From the cell containing the given text, extract its center point as (X, Y) coordinate. 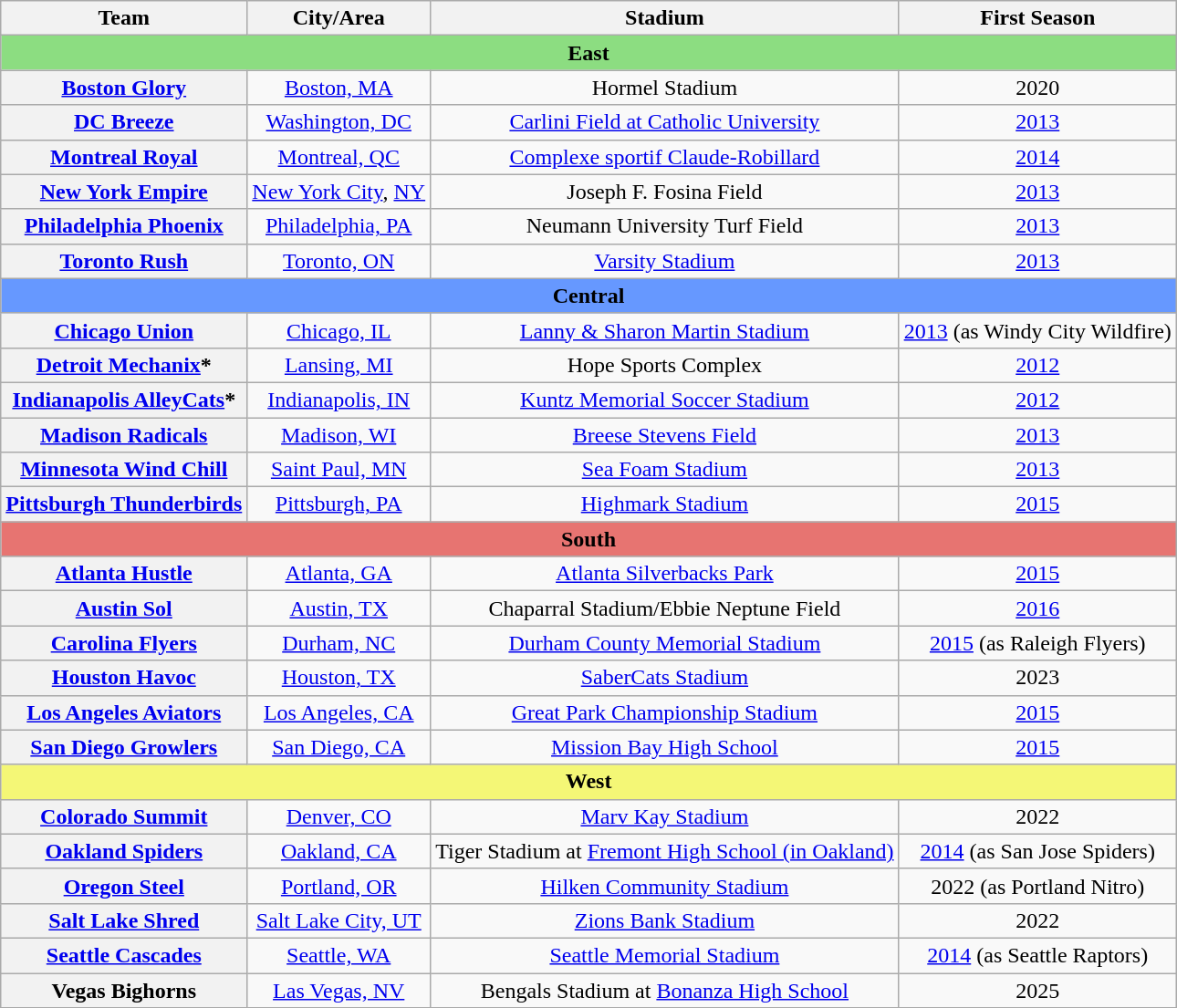
Breese Stevens Field (664, 435)
Boston, MA (339, 88)
Toronto, ON (339, 261)
Houston Havoc (124, 678)
Team (124, 18)
Salt Lake Shred (124, 920)
Philadelphia, PA (339, 226)
Carolina Flyers (124, 643)
Durham, NC (339, 643)
Oregon Steel (124, 886)
Houston, TX (339, 678)
South (589, 539)
Atlanta Silverbacks Park (664, 574)
2015 (as Raleigh Flyers) (1037, 643)
Zions Bank Stadium (664, 920)
2013 (as Windy City Wildfire) (1037, 330)
San Diego Growlers (124, 747)
Atlanta Hustle (124, 574)
2023 (1037, 678)
First Season (1037, 18)
San Diego, CA (339, 747)
Marv Kay Stadium (664, 816)
West (589, 782)
Seattle Memorial Stadium (664, 955)
Tiger Stadium at Fremont High School (in Oakland) (664, 851)
Great Park Championship Stadium (664, 712)
New York Empire (124, 192)
Neumann University Turf Field (664, 226)
Salt Lake City, UT (339, 920)
Seattle Cascades (124, 955)
Las Vegas, NV (339, 990)
Indianapolis AlleyCats* (124, 400)
2022 (as Portland Nitro) (1037, 886)
SaberCats Stadium (664, 678)
Complexe sportif Claude-Robillard (664, 157)
Madison, WI (339, 435)
Joseph F. Fosina Field (664, 192)
Oakland, CA (339, 851)
Kuntz Memorial Soccer Stadium (664, 400)
Sea Foam Stadium (664, 470)
DC Breeze (124, 122)
2014 (as Seattle Raptors) (1037, 955)
Pittsburgh Thunderbirds (124, 504)
Portland, OR (339, 886)
Lanny & Sharon Martin Stadium (664, 330)
Durham County Memorial Stadium (664, 643)
Seattle, WA (339, 955)
Highmark Stadium (664, 504)
Saint Paul, MN (339, 470)
Central (589, 296)
New York City, NY (339, 192)
Hope Sports Complex (664, 365)
Chaparral Stadium/Ebbie Neptune Field (664, 608)
Washington, DC (339, 122)
2016 (1037, 608)
Hilken Community Stadium (664, 886)
Toronto Rush (124, 261)
Madison Radicals (124, 435)
Detroit Mechanix* (124, 365)
Montreal, QC (339, 157)
Boston Glory (124, 88)
City/Area (339, 18)
Oakland Spiders (124, 851)
Colorado Summit (124, 816)
Denver, CO (339, 816)
Los Angeles, CA (339, 712)
Montreal Royal (124, 157)
2014 (as San Jose Spiders) (1037, 851)
2020 (1037, 88)
Minnesota Wind Chill (124, 470)
Mission Bay High School (664, 747)
Philadelphia Phoenix (124, 226)
Carlini Field at Catholic University (664, 122)
Lansing, MI (339, 365)
Bengals Stadium at Bonanza High School (664, 990)
Austin, TX (339, 608)
Austin Sol (124, 608)
East (589, 53)
Hormel Stadium (664, 88)
Stadium (664, 18)
2025 (1037, 990)
Indianapolis, IN (339, 400)
Chicago Union (124, 330)
Los Angeles Aviators (124, 712)
Chicago, IL (339, 330)
Pittsburgh, PA (339, 504)
2014 (1037, 157)
Atlanta, GA (339, 574)
Varsity Stadium (664, 261)
Vegas Bighorns (124, 990)
